Return the [X, Y] coordinate for the center point of the cell that contains the specified text.  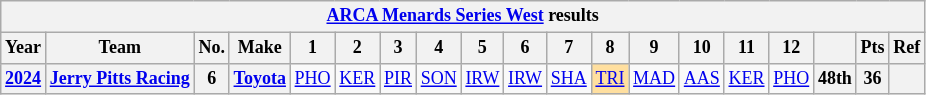
SHA [568, 78]
5 [482, 48]
Jerry Pitts Racing [120, 78]
11 [746, 48]
8 [610, 48]
2 [358, 48]
2024 [24, 78]
Toyota [260, 78]
9 [654, 48]
7 [568, 48]
AAS [702, 78]
Team [120, 48]
4 [438, 48]
PIR [398, 78]
3 [398, 48]
12 [792, 48]
MAD [654, 78]
1 [312, 48]
48th [836, 78]
Year [24, 48]
SON [438, 78]
Pts [872, 48]
Ref [907, 48]
No. [212, 48]
ARCA Menards Series West results [463, 16]
Make [260, 48]
TRI [610, 78]
10 [702, 48]
36 [872, 78]
